Extract the (X, Y) coordinate from the center of the cell holding the provided text.  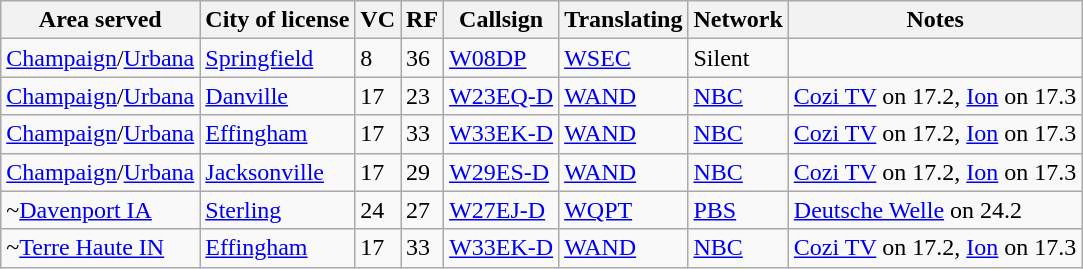
36 (422, 58)
Callsign (502, 20)
Notes (935, 20)
RF (422, 20)
WQPT (624, 210)
8 (378, 58)
27 (422, 210)
23 (422, 96)
PBS (738, 210)
W23EQ-D (502, 96)
WSEC (624, 58)
Danville (278, 96)
~Davenport IA (100, 210)
Springfield (278, 58)
29 (422, 172)
Deutsche Welle on 24.2 (935, 210)
VC (378, 20)
Silent (738, 58)
City of license (278, 20)
Area served (100, 20)
W08DP (502, 58)
Translating (624, 20)
W27EJ-D (502, 210)
24 (378, 210)
Network (738, 20)
Jacksonville (278, 172)
W29ES-D (502, 172)
~Terre Haute IN (100, 248)
Sterling (278, 210)
